For the text-containing cell, return its midpoint in [X, Y] coordinate format. 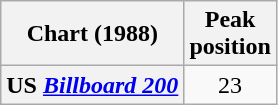
Chart (1988) [92, 34]
Peakposition [230, 34]
US Billboard 200 [92, 85]
23 [230, 85]
